Output the [X, Y] coordinate of the center of the cell containing the given text.  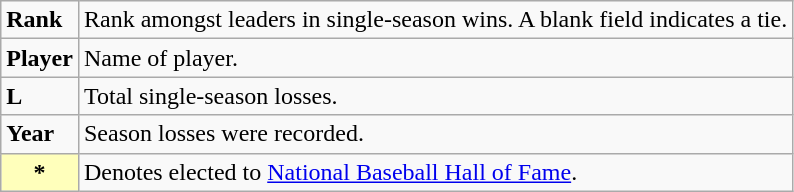
Name of player. [435, 58]
Year [40, 134]
Rank amongst leaders in single-season wins. A blank field indicates a tie. [435, 20]
* [40, 172]
Rank [40, 20]
L [40, 96]
Denotes elected to National Baseball Hall of Fame. [435, 172]
Player [40, 58]
Season losses were recorded. [435, 134]
Total single-season losses. [435, 96]
